Detect which cell encompasses the target text, then output its (X, Y) center coordinate. 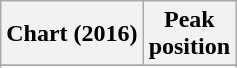
Chart (2016) (72, 34)
Peak position (189, 34)
